Detect which cell encompasses the target text, then output its [x, y] center coordinate. 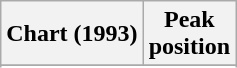
Peak position [189, 34]
Chart (1993) [72, 34]
